Locate the cell with the specified text and output its [X, Y] center coordinate. 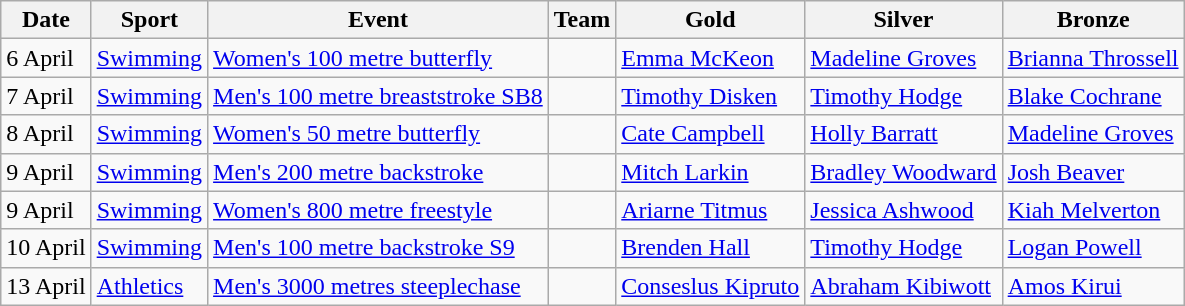
Men's 100 metre breaststroke SB8 [378, 96]
Cate Campbell [710, 134]
13 April [46, 286]
Event [378, 20]
Team [582, 20]
Brianna Throssell [1093, 58]
Date [46, 20]
7 April [46, 96]
Men's 200 metre backstroke [378, 172]
Mitch Larkin [710, 172]
Ariarne Titmus [710, 210]
Timothy Disken [710, 96]
10 April [46, 248]
8 April [46, 134]
Men's 100 metre backstroke S9 [378, 248]
Sport [149, 20]
Emma McKeon [710, 58]
Jessica Ashwood [904, 210]
Women's 50 metre butterfly [378, 134]
Amos Kirui [1093, 286]
Abraham Kibiwott [904, 286]
Bronze [1093, 20]
Logan Powell [1093, 248]
6 April [46, 58]
Gold [710, 20]
Brenden Hall [710, 248]
Blake Cochrane [1093, 96]
Josh Beaver [1093, 172]
Bradley Woodward [904, 172]
Men's 3000 metres steeplechase [378, 286]
Athletics [149, 286]
Women's 100 metre butterfly [378, 58]
Silver [904, 20]
Holly Barratt [904, 134]
Conseslus Kipruto [710, 286]
Kiah Melverton [1093, 210]
Women's 800 metre freestyle [378, 210]
